For the text-containing cell, return its midpoint in (x, y) coordinate format. 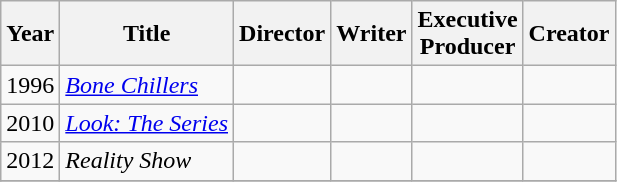
Year (30, 34)
Reality Show (147, 161)
Title (147, 34)
ExecutiveProducer (468, 34)
Director (282, 34)
Look: The Series (147, 123)
2012 (30, 161)
2010 (30, 123)
Writer (372, 34)
1996 (30, 85)
Bone Chillers (147, 85)
Creator (569, 34)
